Find where the given text appears and provide that cell's center as (x, y) coordinate. 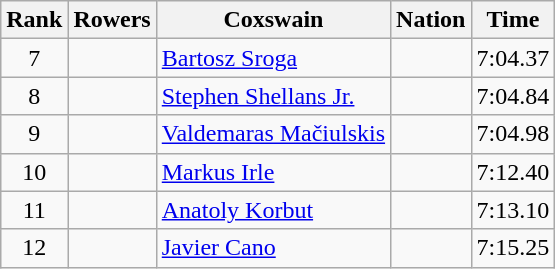
Stephen Shellans Jr. (273, 96)
Time (513, 20)
Rank (34, 20)
Bartosz Sroga (273, 58)
Rowers (112, 20)
11 (34, 210)
Javier Cano (273, 248)
7:04.37 (513, 58)
8 (34, 96)
Anatoly Korbut (273, 210)
7:13.10 (513, 210)
7:15.25 (513, 248)
7 (34, 58)
12 (34, 248)
7:04.84 (513, 96)
9 (34, 134)
Nation (431, 20)
7:04.98 (513, 134)
10 (34, 172)
Markus Irle (273, 172)
Coxswain (273, 20)
7:12.40 (513, 172)
Valdemaras Mačiulskis (273, 134)
